Determine the [X, Y] coordinate at the center of the cell enclosing the given text.  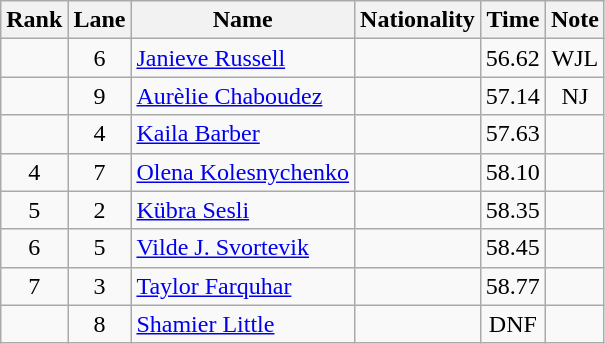
DNF [512, 324]
Vilde J. Svortevik [243, 248]
58.10 [512, 172]
9 [100, 96]
Note [574, 20]
Lane [100, 20]
57.63 [512, 134]
57.14 [512, 96]
Aurèlie Chaboudez [243, 96]
Janieve Russell [243, 58]
Nationality [418, 20]
58.35 [512, 210]
WJL [574, 58]
Rank [34, 20]
Olena Kolesnychenko [243, 172]
Time [512, 20]
58.77 [512, 286]
Taylor Farquhar [243, 286]
Kübra Sesli [243, 210]
Name [243, 20]
56.62 [512, 58]
58.45 [512, 248]
8 [100, 324]
2 [100, 210]
Shamier Little [243, 324]
Kaila Barber [243, 134]
3 [100, 286]
NJ [574, 96]
